Detect which cell encompasses the target text, then output its (X, Y) center coordinate. 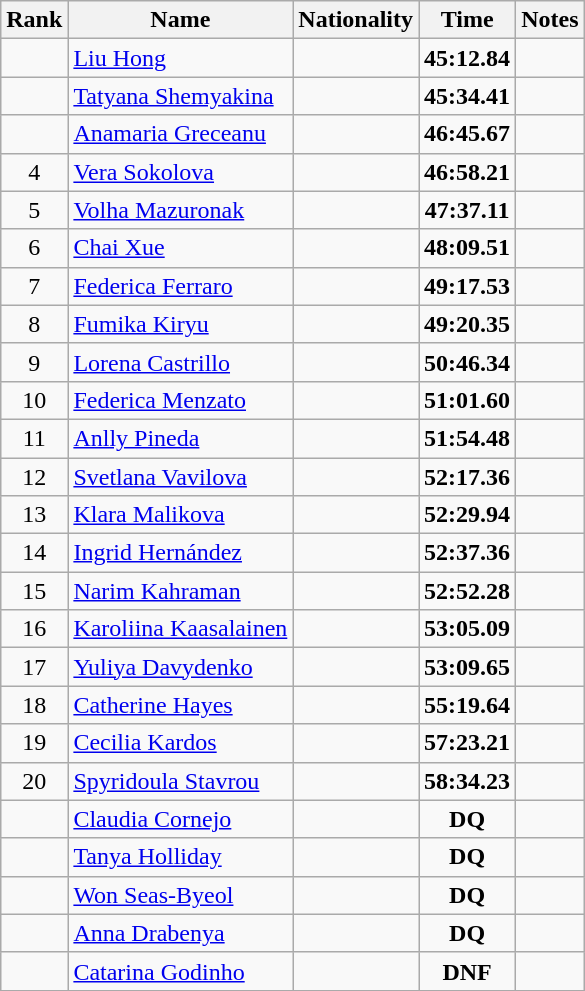
12 (34, 477)
Rank (34, 20)
5 (34, 210)
45:34.41 (468, 96)
55:19.64 (468, 705)
52:29.94 (468, 515)
Name (180, 20)
Svetlana Vavilova (180, 477)
7 (34, 286)
51:01.60 (468, 400)
Narim Kahraman (180, 591)
Anna Drabenya (180, 933)
50:46.34 (468, 362)
Ingrid Hernández (180, 553)
Spyridoula Stavrou (180, 781)
19 (34, 743)
9 (34, 362)
18 (34, 705)
11 (34, 438)
Tatyana Shemyakina (180, 96)
51:54.48 (468, 438)
Cecilia Kardos (180, 743)
45:12.84 (468, 58)
Karoliina Kaasalainen (180, 629)
47:37.11 (468, 210)
10 (34, 400)
Anamaria Greceanu (180, 134)
49:20.35 (468, 324)
Catarina Godinho (180, 971)
52:37.36 (468, 553)
Vera Sokolova (180, 172)
49:17.53 (468, 286)
46:58.21 (468, 172)
Nationality (356, 20)
8 (34, 324)
17 (34, 667)
Federica Menzato (180, 400)
Time (468, 20)
DNF (468, 971)
Won Seas-Byeol (180, 895)
48:09.51 (468, 248)
Anlly Pineda (180, 438)
Tanya Holliday (180, 857)
Federica Ferraro (180, 286)
52:17.36 (468, 477)
20 (34, 781)
52:52.28 (468, 591)
53:05.09 (468, 629)
Yuliya Davydenko (180, 667)
Lorena Castrillo (180, 362)
14 (34, 553)
Volha Mazuronak (180, 210)
57:23.21 (468, 743)
6 (34, 248)
Liu Hong (180, 58)
15 (34, 591)
13 (34, 515)
Klara Malikova (180, 515)
58:34.23 (468, 781)
Notes (550, 20)
53:09.65 (468, 667)
Catherine Hayes (180, 705)
46:45.67 (468, 134)
Fumika Kiryu (180, 324)
Chai Xue (180, 248)
4 (34, 172)
Claudia Cornejo (180, 819)
16 (34, 629)
